Find where the given text appears and provide that cell's center as (X, Y) coordinate. 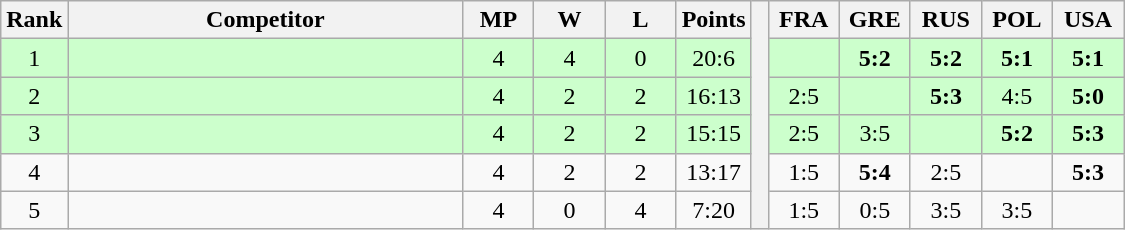
USA (1088, 20)
Points (714, 20)
4:5 (1016, 96)
20:6 (714, 58)
1 (34, 58)
3 (34, 134)
MP (498, 20)
5:0 (1088, 96)
5 (34, 210)
5:4 (874, 172)
Rank (34, 20)
RUS (946, 20)
L (640, 20)
7:20 (714, 210)
13:17 (714, 172)
Competitor (266, 20)
0:5 (874, 210)
POL (1016, 20)
FRA (804, 20)
W (570, 20)
15:15 (714, 134)
GRE (874, 20)
16:13 (714, 96)
